Locate the cell with the specified text and output its (x, y) center coordinate. 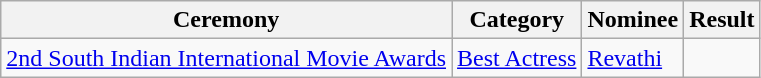
Category (517, 20)
Ceremony (226, 20)
Revathi (633, 58)
Result (722, 20)
Nominee (633, 20)
2nd South Indian International Movie Awards (226, 58)
Best Actress (517, 58)
